Return [X, Y] of the center of cell containing provided text 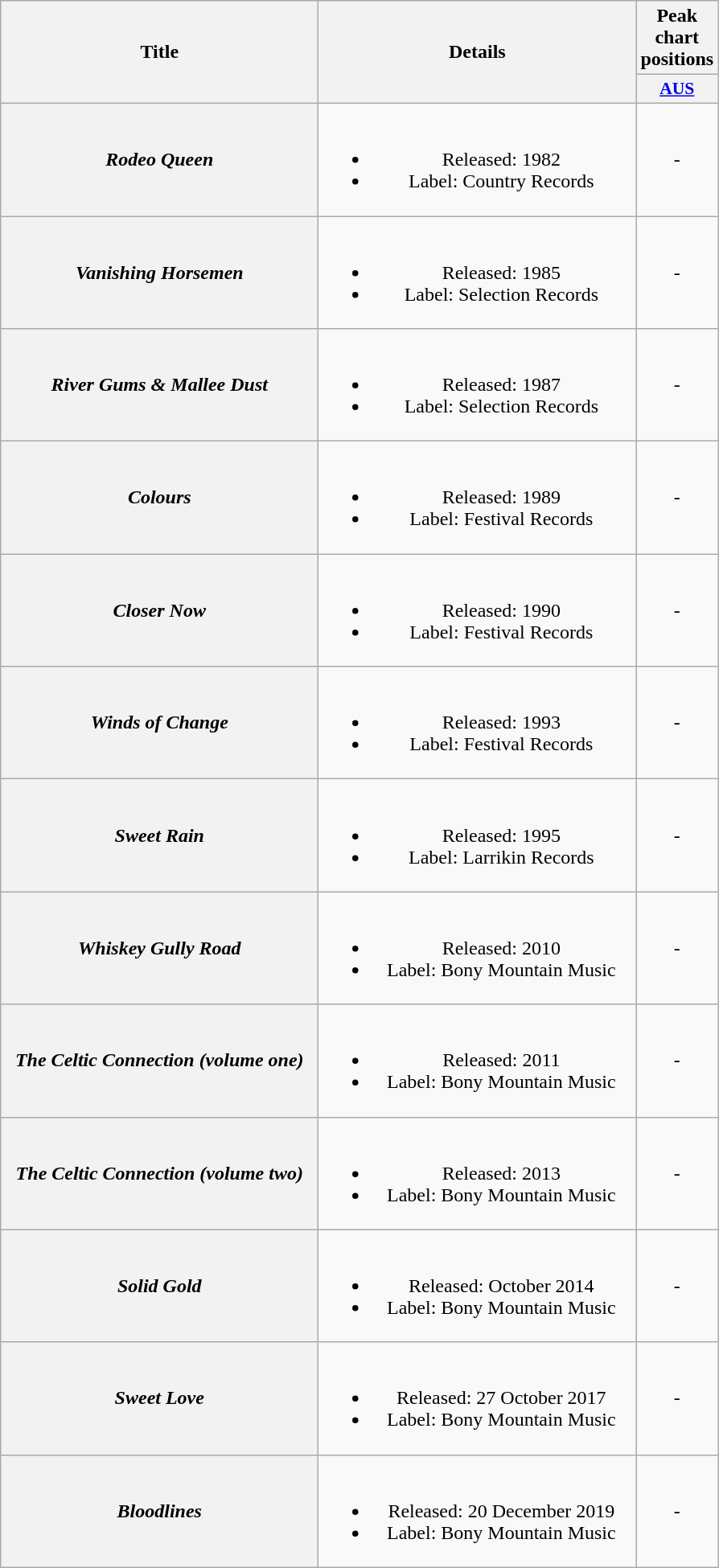
Released: 2013Label: Bony Mountain Music [478, 1173]
Sweet Love [159, 1398]
Released: 1985Label: Selection Records [478, 272]
Sweet Rain [159, 835]
Vanishing Horsemen [159, 272]
Bloodlines [159, 1511]
Released: 1987Label: Selection Records [478, 385]
Released: 1995Label: Larrikin Records [478, 835]
Released: 2011Label: Bony Mountain Music [478, 1061]
River Gums & Mallee Dust [159, 385]
The Celtic Connection (volume two) [159, 1173]
Released: 1990Label: Festival Records [478, 610]
Released: October 2014Label: Bony Mountain Music [478, 1286]
The Celtic Connection (volume one) [159, 1061]
Released: 2010Label: Bony Mountain Music [478, 948]
Released: 1993Label: Festival Records [478, 723]
AUS [677, 89]
Rodeo Queen [159, 159]
Released: 27 October 2017Label: Bony Mountain Music [478, 1398]
Released: 20 December 2019Label: Bony Mountain Music [478, 1511]
Released: 1982Label: Country Records [478, 159]
Winds of Change [159, 723]
Colours [159, 498]
Whiskey Gully Road [159, 948]
Peak chart positions [677, 38]
Released: 1989Label: Festival Records [478, 498]
Details [478, 52]
Title [159, 52]
Solid Gold [159, 1286]
Closer Now [159, 610]
